Search for the cell housing the specified text and yield its (X, Y) center coordinate. 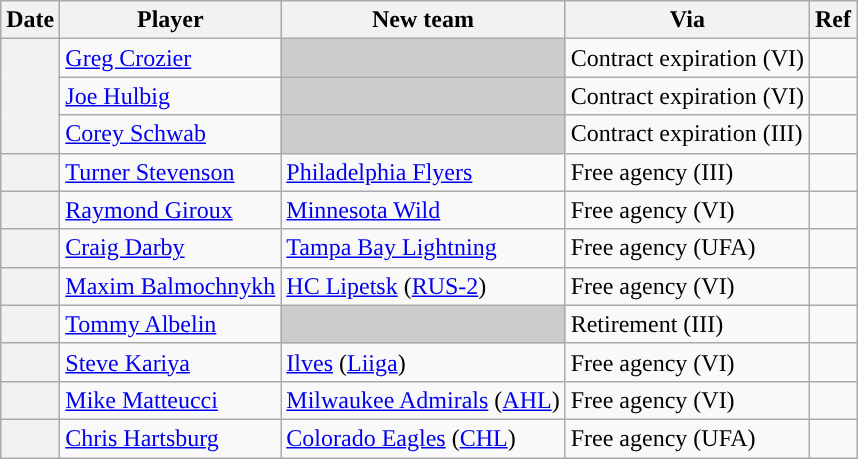
Date (30, 20)
Player (170, 20)
Tampa Bay Lightning (423, 248)
Mike Matteucci (170, 400)
Greg Crozier (170, 58)
Raymond Giroux (170, 210)
Via (687, 20)
New team (423, 20)
Colorado Eagles (CHL) (423, 438)
Ilves (Liiga) (423, 362)
Chris Hartsburg (170, 438)
Steve Kariya (170, 362)
Minnesota Wild (423, 210)
Retirement (III) (687, 324)
Corey Schwab (170, 134)
Turner Stevenson (170, 172)
Joe Hulbig (170, 96)
HC Lipetsk (RUS-2) (423, 286)
Maxim Balmochnykh (170, 286)
Milwaukee Admirals (AHL) (423, 400)
Tommy Albelin (170, 324)
Free agency (III) (687, 172)
Ref (832, 20)
Philadelphia Flyers (423, 172)
Craig Darby (170, 248)
Contract expiration (III) (687, 134)
